Return the (x, y) coordinate for the center point of the cell that contains the specified text.  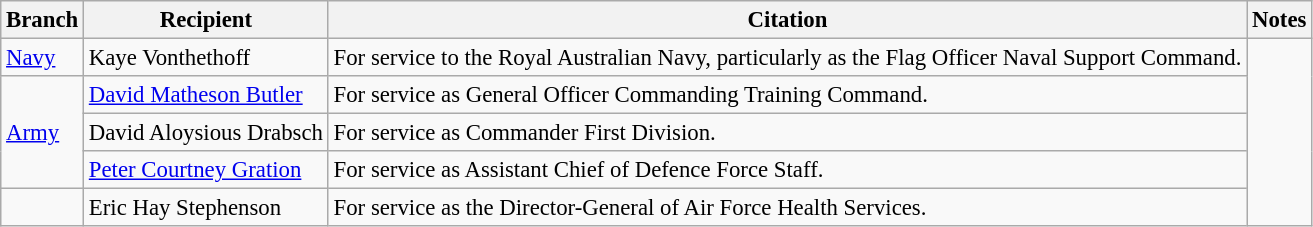
Recipient (206, 20)
For service as Commander First Division. (787, 133)
Peter Courtney Gration (206, 170)
Eric Hay Stephenson (206, 208)
For service as General Officer Commanding Training Command. (787, 95)
Kaye Vonthethoff (206, 58)
Branch (42, 20)
David Aloysious Drabsch (206, 133)
For service as the Director-General of Air Force Health Services. (787, 208)
Army (42, 132)
Navy (42, 58)
Notes (1280, 20)
For service to the Royal Australian Navy, particularly as the Flag Officer Naval Support Command. (787, 58)
For service as Assistant Chief of Defence Force Staff. (787, 170)
Citation (787, 20)
David Matheson Butler (206, 95)
